Pinpoint the cell where the given text exists, returning its (X, Y) midpoint coordinate. 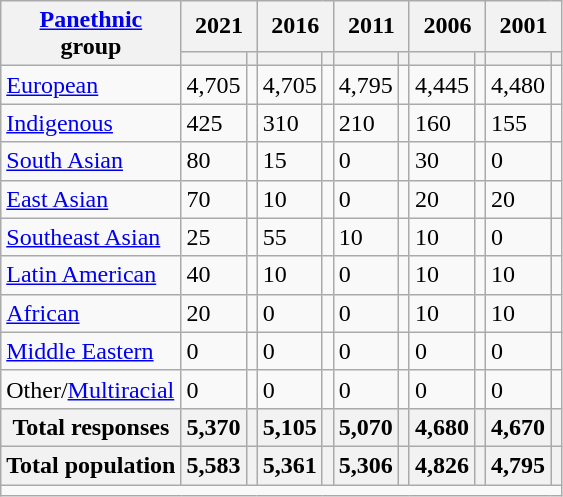
25 (214, 237)
160 (442, 123)
4,480 (518, 85)
Panethnicgroup (91, 34)
310 (290, 123)
2011 (371, 26)
4,670 (518, 427)
15 (290, 161)
2001 (524, 26)
5,070 (366, 427)
5,306 (366, 465)
80 (214, 161)
155 (518, 123)
2021 (219, 26)
Total responses (91, 427)
5,370 (214, 427)
African (91, 313)
5,105 (290, 427)
70 (214, 199)
40 (214, 275)
4,445 (442, 85)
Latin American (91, 275)
East Asian (91, 199)
Other/Multiracial (91, 389)
30 (442, 161)
5,361 (290, 465)
2016 (295, 26)
Middle Eastern (91, 351)
55 (290, 237)
Total population (91, 465)
Southeast Asian (91, 237)
5,583 (214, 465)
2006 (447, 26)
210 (366, 123)
4,680 (442, 427)
4,826 (442, 465)
425 (214, 123)
South Asian (91, 161)
Indigenous (91, 123)
European (91, 85)
